Capture the cell that displays the provided text and extract its (x, y) central coordinate. 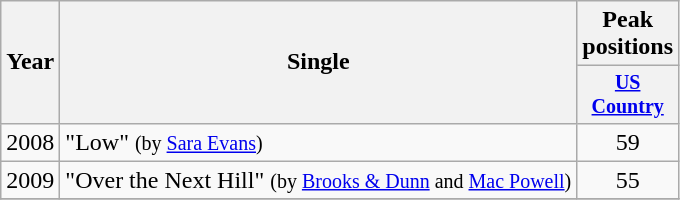
2009 (30, 180)
Peak positions (628, 34)
2008 (30, 142)
"Low" (by Sara Evans) (318, 142)
Year (30, 62)
Single (318, 62)
"Over the Next Hill" (by Brooks & Dunn and Mac Powell) (318, 180)
59 (628, 142)
55 (628, 180)
US Country (628, 94)
